Find where the given text appears and provide that cell's center as [x, y] coordinate. 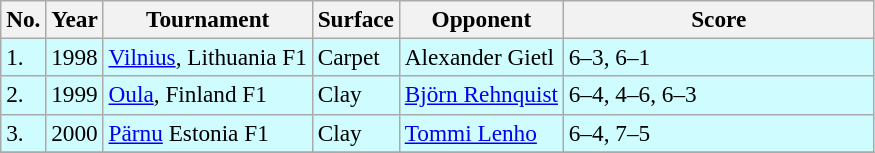
Tournament [208, 19]
Year [74, 19]
Opponent [481, 19]
6–3, 6–1 [718, 57]
Björn Rehnquist [481, 95]
1. [24, 57]
Score [718, 19]
Pärnu Estonia F1 [208, 133]
1998 [74, 57]
3. [24, 133]
1999 [74, 95]
Vilnius, Lithuania F1 [208, 57]
2. [24, 95]
6–4, 4–6, 6–3 [718, 95]
Tommi Lenho [481, 133]
6–4, 7–5 [718, 133]
Alexander Gietl [481, 57]
Oula, Finland F1 [208, 95]
Carpet [356, 57]
Surface [356, 19]
No. [24, 19]
2000 [74, 133]
